Extract the [x, y] coordinate from the center of the cell holding the provided text.  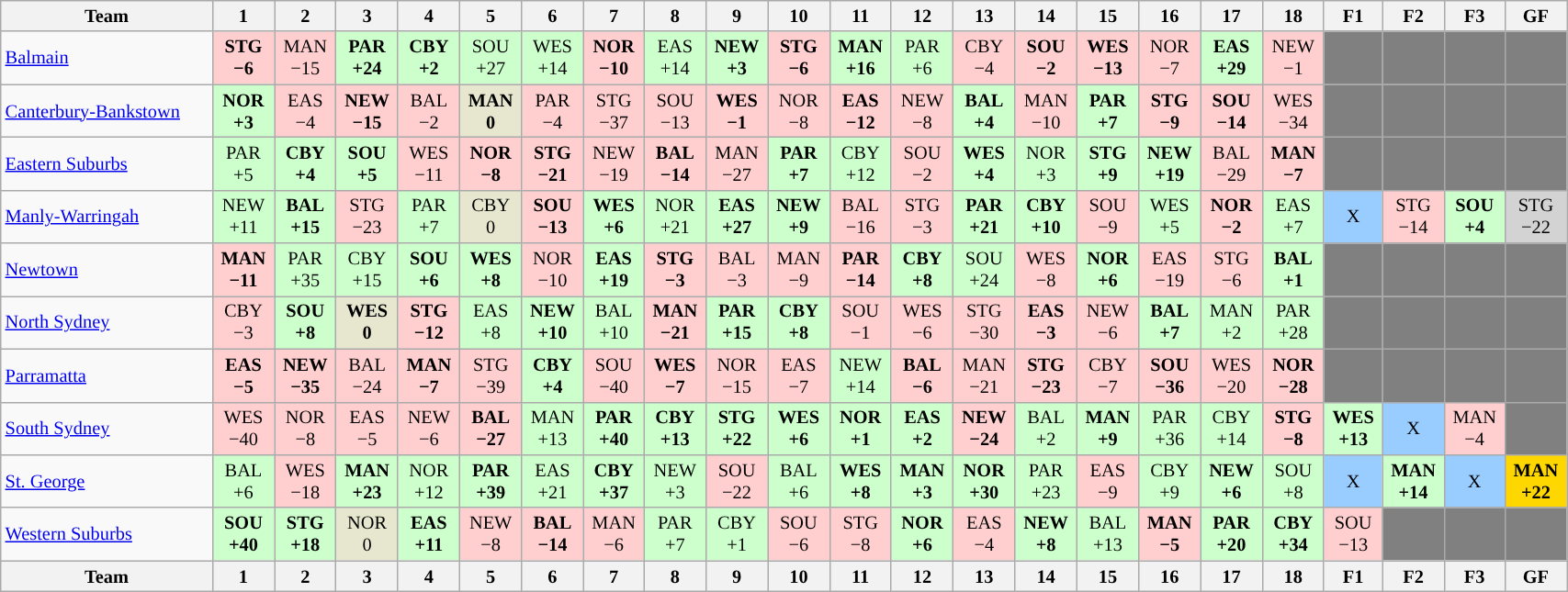
SOU−40 [614, 375]
EAS−12 [860, 111]
WES+5 [1170, 217]
EAS−3 [1045, 322]
BAL+4 [985, 111]
SOU+4 [1474, 217]
SOU−36 [1170, 375]
EAS+2 [922, 429]
BAL−27 [491, 429]
WES−6 [922, 322]
CBY−7 [1108, 375]
PAR+5 [243, 163]
MAN+3 [922, 481]
MAN−15 [305, 58]
South Sydney [107, 429]
NEW−24 [985, 429]
SOU+27 [491, 58]
WES−13 [1108, 58]
WES−18 [305, 481]
NOR0 [367, 534]
CBY+37 [614, 481]
WES−20 [1231, 375]
PAR+40 [614, 429]
PAR+24 [367, 58]
WES−8 [1045, 270]
PAR+28 [1293, 322]
CBY−3 [243, 322]
STG−30 [985, 322]
SOU−22 [737, 481]
PAR+21 [985, 217]
EAS+11 [428, 534]
EAS+21 [553, 481]
EAS−9 [1108, 481]
Eastern Suburbs [107, 163]
SOU−14 [1231, 111]
EAS+29 [1231, 58]
BAL−24 [367, 375]
SOU−9 [1108, 217]
Balmain [107, 58]
NOR−2 [1231, 217]
CBY+10 [1045, 217]
CBY0 [491, 217]
PAR+35 [305, 270]
NEW+14 [860, 375]
NEW−1 [1293, 58]
EAS+8 [491, 322]
PAR+6 [922, 58]
MAN−9 [799, 270]
Western Suburbs [107, 534]
NOR−7 [1170, 58]
BAL+13 [1108, 534]
STG−37 [614, 111]
STG−14 [1413, 217]
MAN−10 [1045, 111]
SOU+6 [428, 270]
Newtown [107, 270]
SOU+40 [243, 534]
NEW+19 [1170, 163]
EAS+27 [737, 217]
Canterbury-Bankstown [107, 111]
NOR+1 [860, 429]
WES−34 [1293, 111]
EAS−19 [1170, 270]
PAR−4 [553, 111]
STG−12 [428, 322]
EAS+14 [674, 58]
MAN0 [491, 111]
NEW−19 [614, 163]
MAN+9 [1108, 429]
BAL+1 [1293, 270]
SOU+5 [367, 163]
BAL+10 [614, 322]
CBY+14 [1231, 429]
MAN−27 [737, 163]
PAR+20 [1231, 534]
STG−22 [1536, 217]
BAL−6 [922, 375]
CBY+9 [1170, 481]
MAN+2 [1231, 322]
STG−21 [553, 163]
STG−39 [491, 375]
BAL−29 [1231, 163]
MAN+16 [860, 58]
NEW+9 [799, 217]
MAN+14 [1413, 481]
CBY+12 [860, 163]
MAN+22 [1536, 481]
BAL−3 [737, 270]
NOR−15 [737, 375]
STG+22 [737, 429]
NEW+10 [553, 322]
MAN−11 [243, 270]
NOR+30 [985, 481]
SOU+24 [985, 270]
BAL−2 [428, 111]
NEW−15 [367, 111]
NEW−35 [305, 375]
PAR+23 [1045, 481]
CBY+1 [737, 534]
CBY+2 [428, 58]
BAL+15 [305, 217]
NEW+8 [1045, 534]
WES−11 [428, 163]
STG−9 [1170, 111]
BAL+2 [1045, 429]
WES−1 [737, 111]
NEW+6 [1231, 481]
Parramatta [107, 375]
BAL−16 [860, 217]
BAL+7 [1170, 322]
STG+9 [1108, 163]
EAS−7 [799, 375]
NOR−28 [1293, 375]
WES0 [367, 322]
MAN−6 [614, 534]
CBY+34 [1293, 534]
CBY−4 [985, 58]
Manly-Warringah [107, 217]
MAN−4 [1474, 429]
NOR+12 [428, 481]
CBY+15 [367, 270]
SOU−6 [799, 534]
North Sydney [107, 322]
PAR−14 [860, 270]
EAS+7 [1293, 217]
WES−40 [243, 429]
WES−7 [674, 375]
WES+14 [553, 58]
St. George [107, 481]
SOU−1 [860, 322]
WES+13 [1352, 429]
NEW+11 [243, 217]
EAS+19 [614, 270]
CBY+13 [674, 429]
MAN−5 [1170, 534]
MAN+23 [367, 481]
NOR+21 [674, 217]
STG+18 [305, 534]
WES+4 [985, 163]
MAN+13 [553, 429]
PAR+15 [737, 322]
PAR+39 [491, 481]
PAR+36 [1170, 429]
